Output the (X, Y) coordinate of the center of the cell containing the given text.  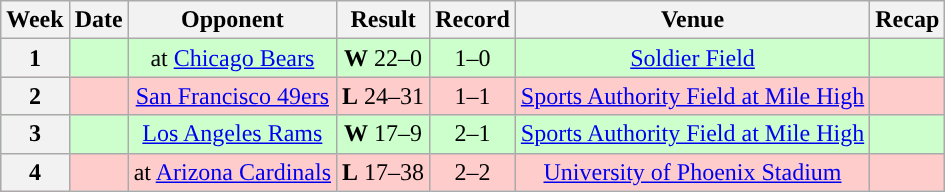
at Chicago Bears (232, 58)
Soldier Field (692, 58)
2–1 (473, 134)
Date (98, 20)
W 22–0 (384, 58)
University of Phoenix Stadium (692, 172)
Venue (692, 20)
at Arizona Cardinals (232, 172)
L 24–31 (384, 96)
2–2 (473, 172)
3 (35, 134)
Recap (908, 20)
San Francisco 49ers (232, 96)
1 (35, 58)
Week (35, 20)
1–0 (473, 58)
Los Angeles Rams (232, 134)
4 (35, 172)
2 (35, 96)
L 17–38 (384, 172)
Result (384, 20)
Opponent (232, 20)
W 17–9 (384, 134)
Record (473, 20)
1–1 (473, 96)
